From the cell containing the given text, extract its center point as [x, y] coordinate. 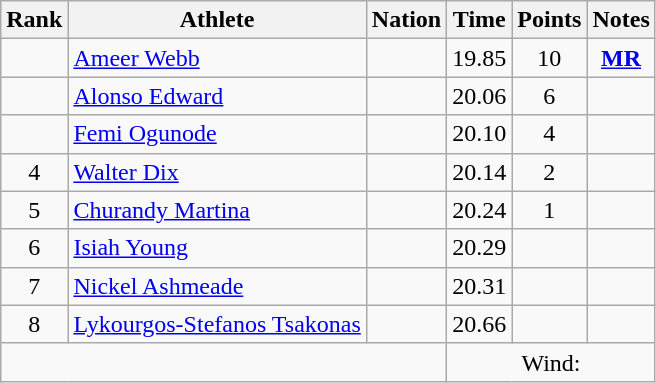
2 [550, 172]
19.85 [480, 58]
20.66 [480, 324]
20.31 [480, 286]
20.14 [480, 172]
5 [34, 210]
20.24 [480, 210]
Time [480, 20]
8 [34, 324]
10 [550, 58]
Churandy Martina [217, 210]
1 [550, 210]
7 [34, 286]
Femi Ogunode [217, 134]
Nation [406, 20]
Athlete [217, 20]
Isiah Young [217, 248]
Alonso Edward [217, 96]
20.06 [480, 96]
Notes [621, 20]
20.10 [480, 134]
Walter Dix [217, 172]
Rank [34, 20]
Lykourgos-Stefanos Tsakonas [217, 324]
Wind: [552, 362]
Nickel Ashmeade [217, 286]
MR [621, 58]
Ameer Webb [217, 58]
Points [550, 20]
20.29 [480, 248]
